Search for the cell housing the specified text and yield its [X, Y] center coordinate. 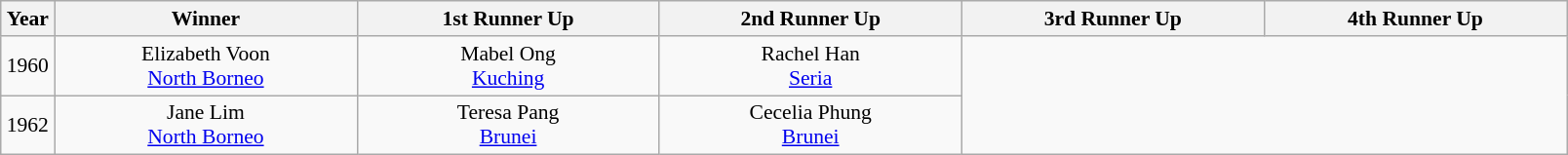
Winner [206, 19]
1st Runner Up [508, 19]
Elizabeth VoonNorth Borneo [206, 66]
Rachel HanSeria [810, 66]
Cecelia PhungBrunei [810, 125]
Jane LimNorth Borneo [206, 125]
4th Runner Up [1415, 19]
3rd Runner Up [1113, 19]
1962 [27, 125]
2nd Runner Up [810, 19]
Mabel OngKuching [508, 66]
1960 [27, 66]
Teresa PangBrunei [508, 125]
Year [27, 19]
